Locate the cell with the specified text and output its [X, Y] center coordinate. 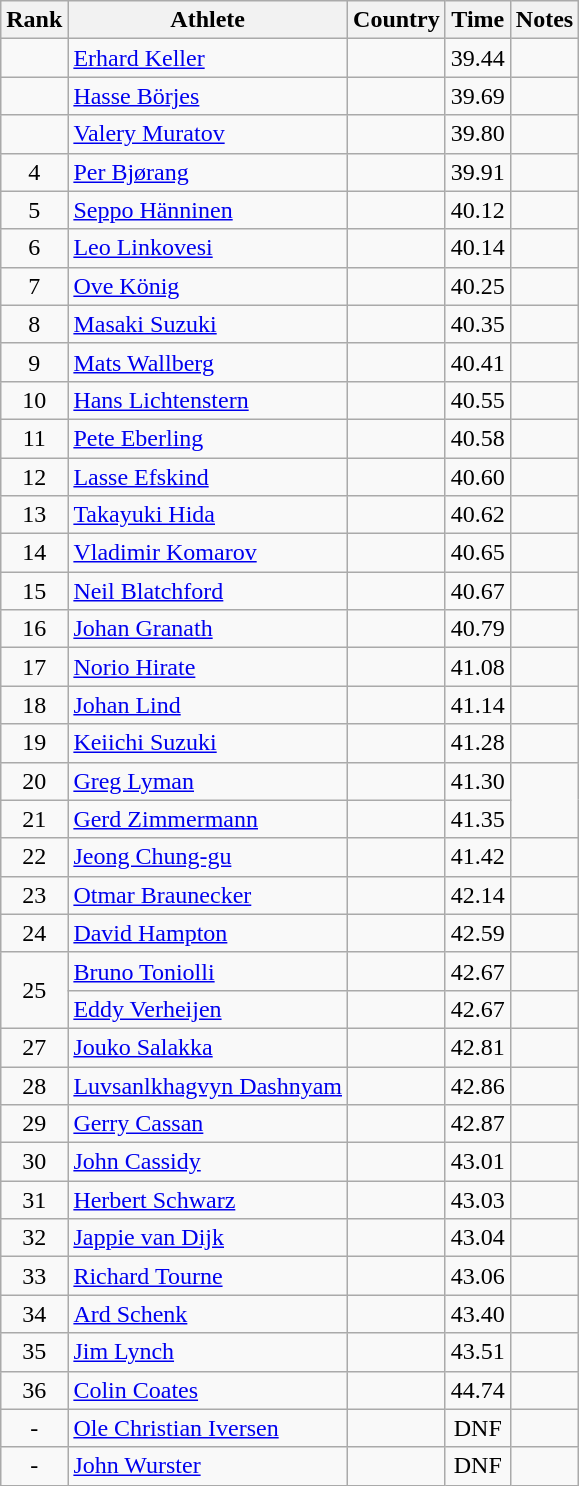
43.40 [478, 1314]
Leo Linkovesi [208, 248]
8 [34, 324]
Gerd Zimmermann [208, 819]
Jappie van Dijk [208, 1238]
Jim Lynch [208, 1352]
21 [34, 819]
Seppo Hänninen [208, 210]
27 [34, 1047]
42.59 [478, 933]
22 [34, 857]
41.30 [478, 781]
6 [34, 248]
Ove König [208, 286]
40.41 [478, 362]
Luvsanlkhagvyn Dashnyam [208, 1085]
13 [34, 515]
Jeong Chung-gu [208, 857]
24 [34, 933]
Hans Lichtenstern [208, 400]
20 [34, 781]
10 [34, 400]
17 [34, 667]
16 [34, 629]
Herbert Schwarz [208, 1200]
43.06 [478, 1276]
Greg Lyman [208, 781]
29 [34, 1124]
Valery Muratov [208, 134]
Johan Lind [208, 705]
Mats Wallberg [208, 362]
Gerry Cassan [208, 1124]
43.01 [478, 1162]
35 [34, 1352]
39.80 [478, 134]
42.14 [478, 895]
40.12 [478, 210]
41.08 [478, 667]
40.79 [478, 629]
Hasse Börjes [208, 96]
41.28 [478, 743]
Masaki Suzuki [208, 324]
John Cassidy [208, 1162]
23 [34, 895]
5 [34, 210]
Country [397, 20]
Bruno Toniolli [208, 971]
14 [34, 553]
30 [34, 1162]
40.60 [478, 477]
12 [34, 477]
Time [478, 20]
19 [34, 743]
Vladimir Komarov [208, 553]
9 [34, 362]
39.69 [478, 96]
Lasse Efskind [208, 477]
34 [34, 1314]
40.58 [478, 438]
39.44 [478, 58]
Erhard Keller [208, 58]
15 [34, 591]
32 [34, 1238]
25 [34, 990]
39.91 [478, 172]
43.04 [478, 1238]
41.14 [478, 705]
40.67 [478, 591]
Jouko Salakka [208, 1047]
Rank [34, 20]
Keiichi Suzuki [208, 743]
Pete Eberling [208, 438]
4 [34, 172]
42.81 [478, 1047]
Per Bjørang [208, 172]
Norio Hirate [208, 667]
31 [34, 1200]
11 [34, 438]
Eddy Verheijen [208, 1009]
18 [34, 705]
36 [34, 1390]
Ole Christian Iversen [208, 1428]
40.25 [478, 286]
John Wurster [208, 1466]
42.86 [478, 1085]
7 [34, 286]
28 [34, 1085]
40.65 [478, 553]
33 [34, 1276]
David Hampton [208, 933]
41.42 [478, 857]
40.14 [478, 248]
Colin Coates [208, 1390]
40.55 [478, 400]
Takayuki Hida [208, 515]
Notes [544, 20]
43.51 [478, 1352]
40.62 [478, 515]
Athlete [208, 20]
44.74 [478, 1390]
Richard Tourne [208, 1276]
Otmar Braunecker [208, 895]
Ard Schenk [208, 1314]
40.35 [478, 324]
Neil Blatchford [208, 591]
42.87 [478, 1124]
Johan Granath [208, 629]
43.03 [478, 1200]
41.35 [478, 819]
